Detect which cell encompasses the target text, then output its [x, y] center coordinate. 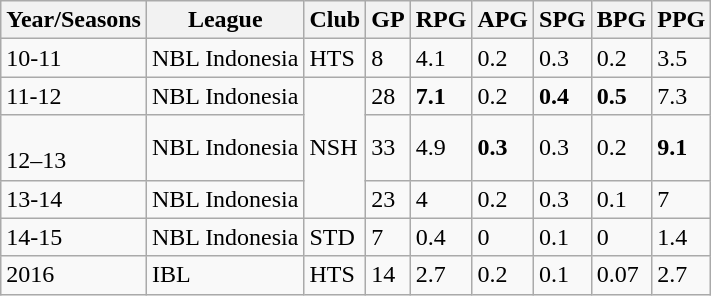
3.5 [682, 58]
8 [388, 58]
13-14 [74, 199]
4.1 [441, 58]
14-15 [74, 237]
SPG [563, 20]
7.1 [441, 96]
APG [503, 20]
14 [388, 275]
28 [388, 96]
4 [441, 199]
0.07 [621, 275]
GP [388, 20]
PPG [682, 20]
League [224, 20]
11-12 [74, 96]
12–13 [74, 148]
9.1 [682, 148]
Year/Seasons [74, 20]
4.9 [441, 148]
NSH [335, 148]
Club [335, 20]
RPG [441, 20]
23 [388, 199]
7.3 [682, 96]
BPG [621, 20]
STD [335, 237]
0.5 [621, 96]
33 [388, 148]
IBL [224, 275]
2016 [74, 275]
1.4 [682, 237]
10-11 [74, 58]
